Detect which cell encompasses the target text, then output its [x, y] center coordinate. 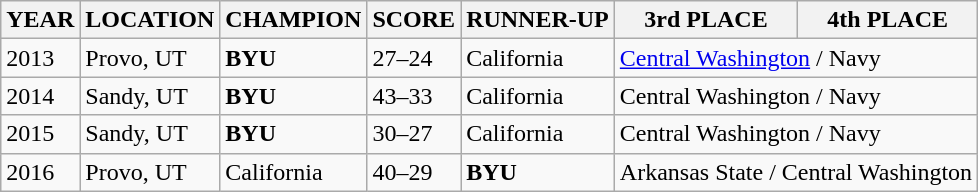
CHAMPION [294, 20]
30–27 [414, 134]
2015 [40, 134]
4th PLACE [888, 20]
LOCATION [150, 20]
Arkansas State / Central Washington [796, 172]
2013 [40, 58]
43–33 [414, 96]
27–24 [414, 58]
YEAR [40, 20]
40–29 [414, 172]
2016 [40, 172]
SCORE [414, 20]
3rd PLACE [706, 20]
2014 [40, 96]
RUNNER-UP [538, 20]
